Extract the (x, y) coordinate from the center of the cell holding the provided text.  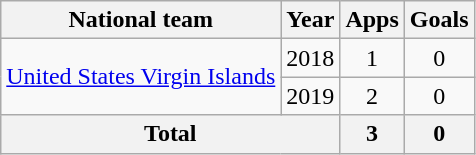
Total (170, 134)
2019 (310, 96)
United States Virgin Islands (141, 77)
Year (310, 20)
Apps (372, 20)
3 (372, 134)
2 (372, 96)
2018 (310, 58)
1 (372, 58)
National team (141, 20)
Goals (439, 20)
